For the text-containing cell, return its midpoint in (x, y) coordinate format. 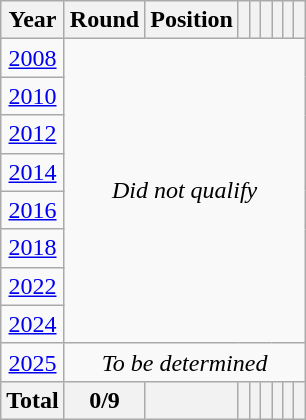
To be determined (184, 362)
2016 (33, 210)
Year (33, 20)
2010 (33, 96)
0/9 (104, 400)
2025 (33, 362)
2012 (33, 134)
Position (192, 20)
2022 (33, 286)
2024 (33, 324)
Total (33, 400)
Round (104, 20)
Did not qualify (184, 191)
2014 (33, 172)
2008 (33, 58)
2018 (33, 248)
